Determine the [X, Y] coordinate at the center of the cell enclosing the given text.  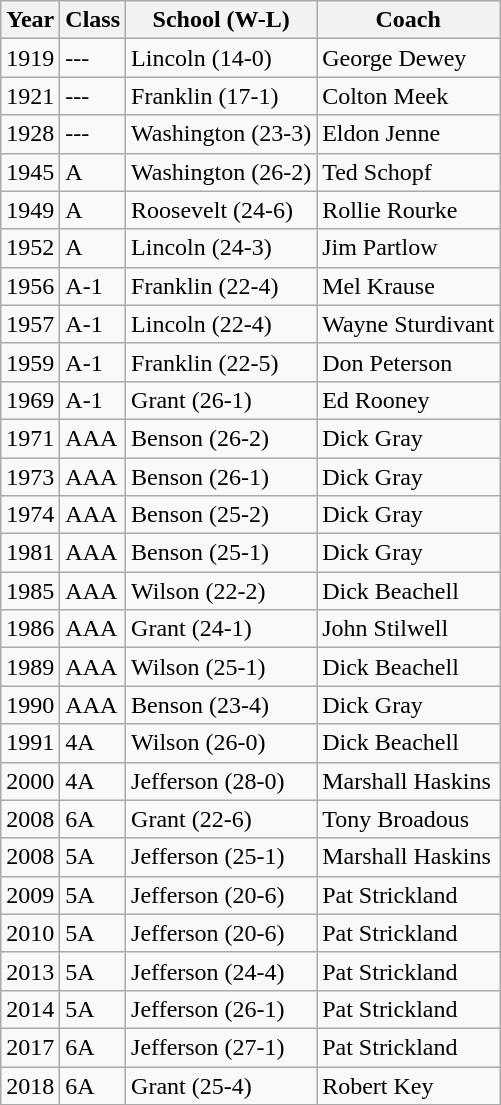
1990 [30, 705]
Year [30, 20]
Jefferson (27-1) [222, 1047]
Benson (26-2) [222, 438]
Grant (24-1) [222, 629]
Jefferson (26-1) [222, 1009]
Wilson (22-2) [222, 591]
Washington (23-3) [222, 134]
1919 [30, 58]
Benson (25-2) [222, 515]
Don Peterson [408, 362]
2017 [30, 1047]
Jefferson (24-4) [222, 971]
Lincoln (14-0) [222, 58]
Coach [408, 20]
John Stilwell [408, 629]
1952 [30, 248]
Robert Key [408, 1085]
Eldon Jenne [408, 134]
1969 [30, 400]
Roosevelt (24-6) [222, 210]
Benson (26-1) [222, 477]
Jefferson (25-1) [222, 857]
Lincoln (22-4) [222, 324]
1989 [30, 667]
Lincoln (24-3) [222, 248]
Grant (26-1) [222, 400]
School (W-L) [222, 20]
Rollie Rourke [408, 210]
Tony Broadous [408, 819]
Ed Rooney [408, 400]
1928 [30, 134]
Colton Meek [408, 96]
Mel Krause [408, 286]
Grant (22-6) [222, 819]
Wilson (26-0) [222, 743]
1945 [30, 172]
2014 [30, 1009]
Wayne Sturdivant [408, 324]
Ted Schopf [408, 172]
1971 [30, 438]
2018 [30, 1085]
Grant (25-4) [222, 1085]
Wilson (25-1) [222, 667]
2009 [30, 895]
Benson (23-4) [222, 705]
Class [93, 20]
2000 [30, 781]
1949 [30, 210]
George Dewey [408, 58]
1957 [30, 324]
Benson (25-1) [222, 553]
1991 [30, 743]
2013 [30, 971]
1959 [30, 362]
Franklin (17-1) [222, 96]
Washington (26-2) [222, 172]
1956 [30, 286]
2010 [30, 933]
Franklin (22-5) [222, 362]
1973 [30, 477]
1921 [30, 96]
1981 [30, 553]
Franklin (22-4) [222, 286]
Jim Partlow [408, 248]
Jefferson (28-0) [222, 781]
1986 [30, 629]
1985 [30, 591]
1974 [30, 515]
